Extract the [X, Y] coordinate from the center of the cell holding the provided text.  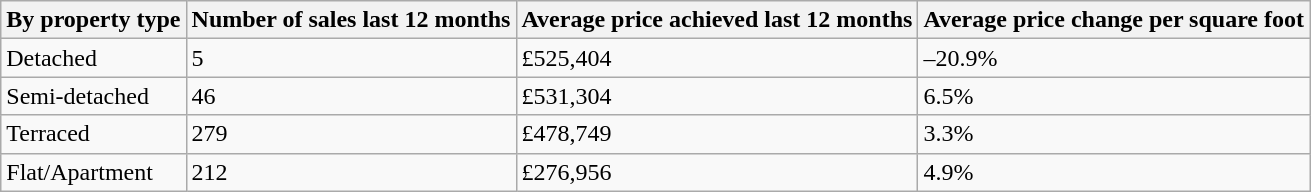
Terraced [94, 134]
–20.9% [1114, 58]
£525,404 [717, 58]
Detached [94, 58]
5 [351, 58]
Average price change per square foot [1114, 20]
Number of sales last 12 months [351, 20]
46 [351, 96]
Flat/Apartment [94, 172]
3.3% [1114, 134]
6.5% [1114, 96]
£478,749 [717, 134]
Average price achieved last 12 months [717, 20]
Semi-detached [94, 96]
212 [351, 172]
4.9% [1114, 172]
279 [351, 134]
£531,304 [717, 96]
By property type [94, 20]
£276,956 [717, 172]
